From the cell containing the given text, extract its center point as [x, y] coordinate. 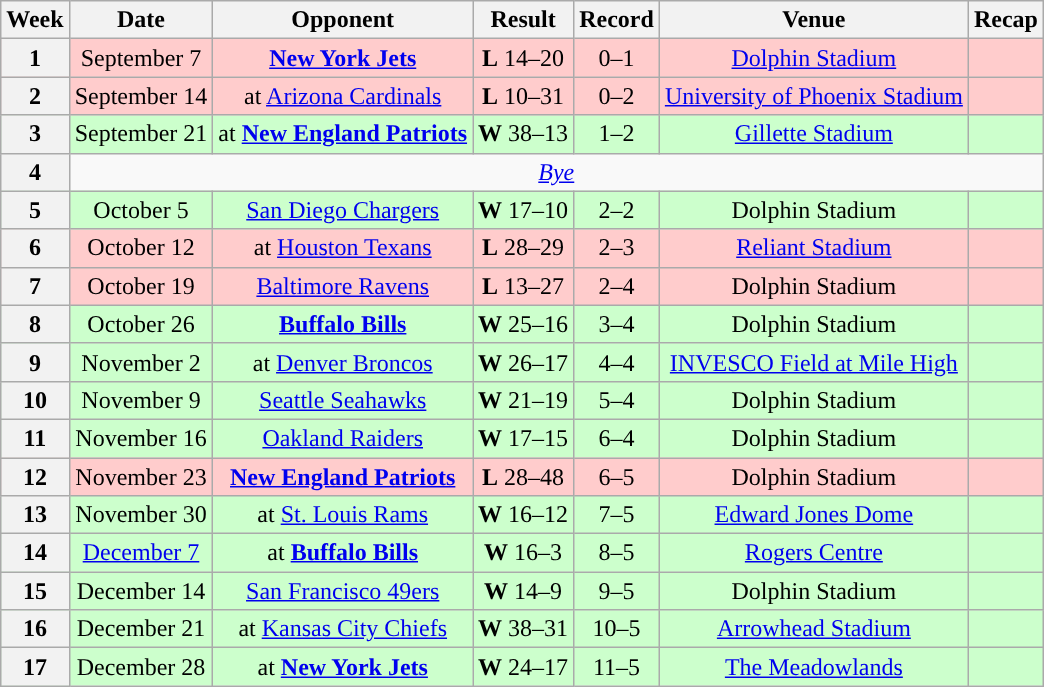
September 21 [141, 134]
November 23 [141, 477]
L 13–27 [524, 286]
15 [35, 591]
12 [35, 477]
11 [35, 438]
Record [617, 20]
W 26–17 [524, 362]
Date [141, 20]
October 12 [141, 248]
13 [35, 515]
W 21–19 [524, 400]
16 [35, 629]
W 24–17 [524, 667]
December 21 [141, 629]
W 16–3 [524, 553]
New York Jets [343, 58]
INVESCO Field at Mile High [814, 362]
December 28 [141, 667]
6 [35, 248]
November 2 [141, 362]
9–5 [617, 591]
Baltimore Ravens [343, 286]
L 28–48 [524, 477]
at St. Louis Rams [343, 515]
at Kansas City Chiefs [343, 629]
Seattle Seahawks [343, 400]
San Diego Chargers [343, 210]
L 10–31 [524, 96]
Oakland Raiders [343, 438]
at Buffalo Bills [343, 553]
Venue [814, 20]
4–4 [617, 362]
2 [35, 96]
10–5 [617, 629]
November 9 [141, 400]
8 [35, 324]
3–4 [617, 324]
W 38–13 [524, 134]
New England Patriots [343, 477]
Gillette Stadium [814, 134]
September 7 [141, 58]
October 26 [141, 324]
L 28–29 [524, 248]
14 [35, 553]
0–1 [617, 58]
4 [35, 172]
December 14 [141, 591]
3 [35, 134]
L 14–20 [524, 58]
at Arizona Cardinals [343, 96]
Arrowhead Stadium [814, 629]
October 5 [141, 210]
W 17–10 [524, 210]
6–4 [617, 438]
W 17–15 [524, 438]
Reliant Stadium [814, 248]
9 [35, 362]
W 25–16 [524, 324]
2–3 [617, 248]
W 38–31 [524, 629]
San Francisco 49ers [343, 591]
W 16–12 [524, 515]
Buffalo Bills [343, 324]
November 30 [141, 515]
Edward Jones Dome [814, 515]
at New England Patriots [343, 134]
University of Phoenix Stadium [814, 96]
September 14 [141, 96]
8–5 [617, 553]
October 19 [141, 286]
2–4 [617, 286]
Week [35, 20]
W 14–9 [524, 591]
Bye [556, 172]
6–5 [617, 477]
1 [35, 58]
at New York Jets [343, 667]
5–4 [617, 400]
5 [35, 210]
Result [524, 20]
Recap [1006, 20]
December 7 [141, 553]
The Meadowlands [814, 667]
10 [35, 400]
at Houston Texans [343, 248]
17 [35, 667]
11–5 [617, 667]
Opponent [343, 20]
1–2 [617, 134]
2–2 [617, 210]
November 16 [141, 438]
Rogers Centre [814, 553]
0–2 [617, 96]
7–5 [617, 515]
at Denver Broncos [343, 362]
7 [35, 286]
